Output the [x, y] coordinate of the center of the cell containing the given text.  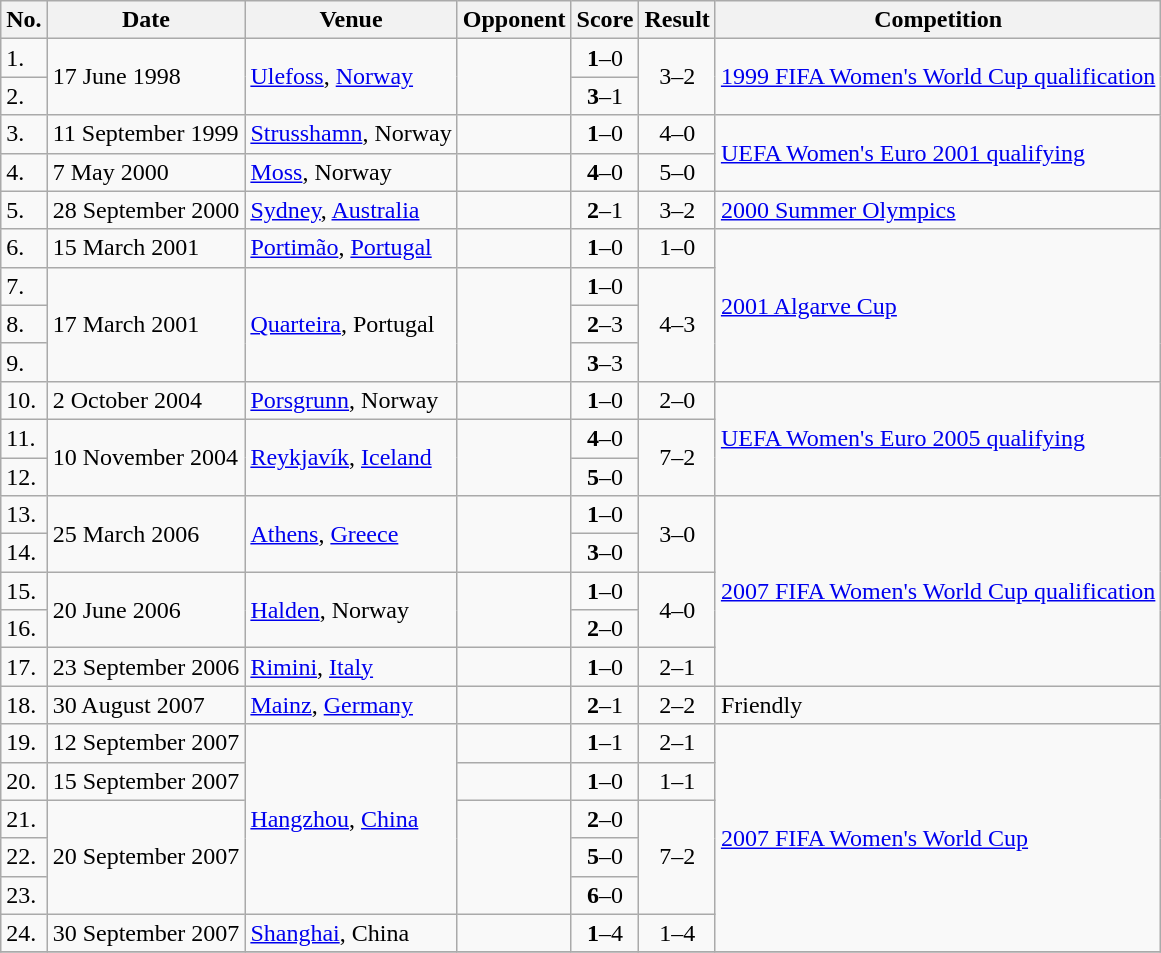
Rimini, Italy [351, 667]
17 March 2001 [146, 324]
4–3 [677, 324]
23. [24, 895]
Sydney, Australia [351, 210]
Venue [351, 20]
UEFA Women's Euro 2005 qualifying [938, 438]
15. [24, 591]
12 September 2007 [146, 743]
Strusshamn, Norway [351, 134]
Moss, Norway [351, 172]
20 September 2007 [146, 857]
28 September 2000 [146, 210]
7. [24, 286]
30 August 2007 [146, 705]
17. [24, 667]
2 October 2004 [146, 400]
Score [605, 20]
2001 Algarve Cup [938, 305]
Halden, Norway [351, 610]
Hangzhou, China [351, 819]
9. [24, 362]
18. [24, 705]
2007 FIFA Women's World Cup [938, 838]
Athens, Greece [351, 534]
24. [24, 933]
Mainz, Germany [351, 705]
20 June 2006 [146, 610]
Friendly [938, 705]
Portimão, Portugal [351, 248]
2000 Summer Olympics [938, 210]
Quarteira, Portugal [351, 324]
7 May 2000 [146, 172]
1999 FIFA Women's World Cup qualification [938, 77]
15 September 2007 [146, 781]
25 March 2006 [146, 534]
Result [677, 20]
17 June 1998 [146, 77]
2. [24, 96]
1. [24, 58]
Ulefoss, Norway [351, 77]
3. [24, 134]
No. [24, 20]
16. [24, 629]
13. [24, 515]
3–1 [605, 96]
23 September 2006 [146, 667]
Competition [938, 20]
20. [24, 781]
12. [24, 477]
22. [24, 857]
2007 FIFA Women's World Cup qualification [938, 591]
21. [24, 819]
Shanghai, China [351, 933]
10. [24, 400]
3–3 [605, 362]
6. [24, 248]
Date [146, 20]
Opponent [514, 20]
11. [24, 438]
2–3 [605, 324]
19. [24, 743]
6–0 [605, 895]
UEFA Women's Euro 2001 qualifying [938, 153]
Porsgrunn, Norway [351, 400]
8. [24, 324]
2–2 [677, 705]
Reykjavík, Iceland [351, 457]
10 November 2004 [146, 457]
4. [24, 172]
5. [24, 210]
30 September 2007 [146, 933]
14. [24, 553]
11 September 1999 [146, 134]
15 March 2001 [146, 248]
